Extract the (x, y) coordinate from the center of the cell holding the provided text.  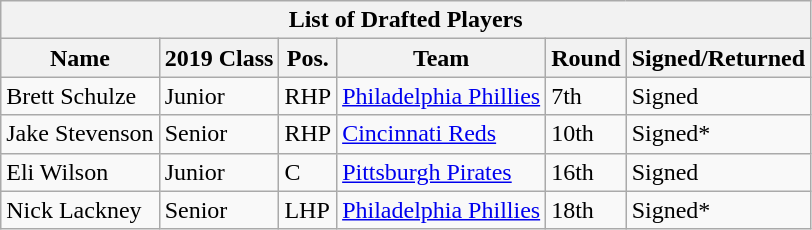
Cincinnati Reds (442, 134)
Round (586, 58)
16th (586, 172)
7th (586, 96)
18th (586, 210)
Signed/Returned (718, 58)
Jake Stevenson (80, 134)
2019 Class (219, 58)
Name (80, 58)
Pittsburgh Pirates (442, 172)
Brett Schulze (80, 96)
C (308, 172)
LHP (308, 210)
Pos. (308, 58)
List of Drafted Players (406, 20)
Team (442, 58)
Nick Lackney (80, 210)
Eli Wilson (80, 172)
10th (586, 134)
